Search for the cell housing the specified text and yield its [X, Y] center coordinate. 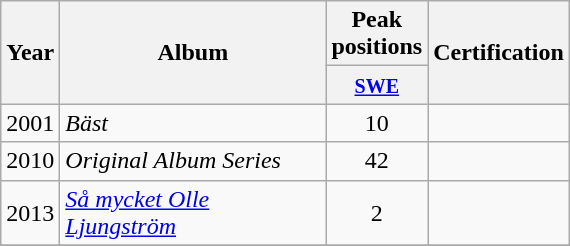
SWE [377, 85]
Så mycket Olle Ljungström [193, 212]
2001 [30, 123]
42 [377, 161]
10 [377, 123]
Year [30, 52]
Certification [499, 52]
2013 [30, 212]
2010 [30, 161]
Original Album Series [193, 161]
2 [377, 212]
Album [193, 52]
Bäst [193, 123]
Peak positions [377, 34]
